Extract the [x, y] coordinate from the center of the cell holding the provided text.  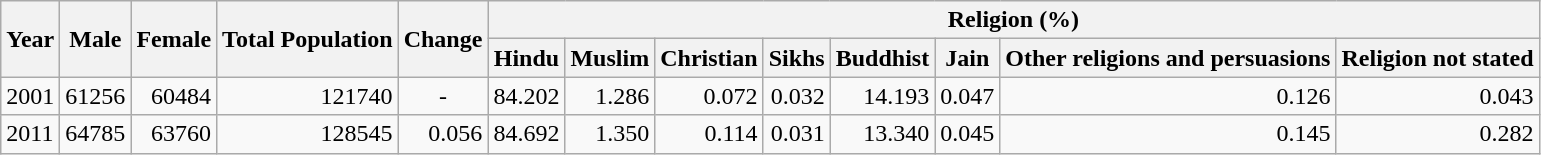
Sikhs [796, 58]
Religion (%) [1014, 20]
0.032 [796, 96]
2011 [30, 134]
Muslim [610, 58]
- [443, 96]
Jain [968, 58]
0.056 [443, 134]
63760 [174, 134]
0.282 [1438, 134]
64785 [96, 134]
0.043 [1438, 96]
0.045 [968, 134]
128545 [308, 134]
Other religions and persuasions [1168, 58]
0.145 [1168, 134]
84.202 [526, 96]
Total Population [308, 39]
1.350 [610, 134]
121740 [308, 96]
Change [443, 39]
0.114 [709, 134]
1.286 [610, 96]
2001 [30, 96]
Male [96, 39]
Hindu [526, 58]
Buddhist [882, 58]
60484 [174, 96]
84.692 [526, 134]
61256 [96, 96]
Religion not stated [1438, 58]
14.193 [882, 96]
0.047 [968, 96]
Female [174, 39]
0.072 [709, 96]
13.340 [882, 134]
Year [30, 39]
0.031 [796, 134]
0.126 [1168, 96]
Christian [709, 58]
